Provide the [X, Y] coordinate of the cell's center where the given text is located.  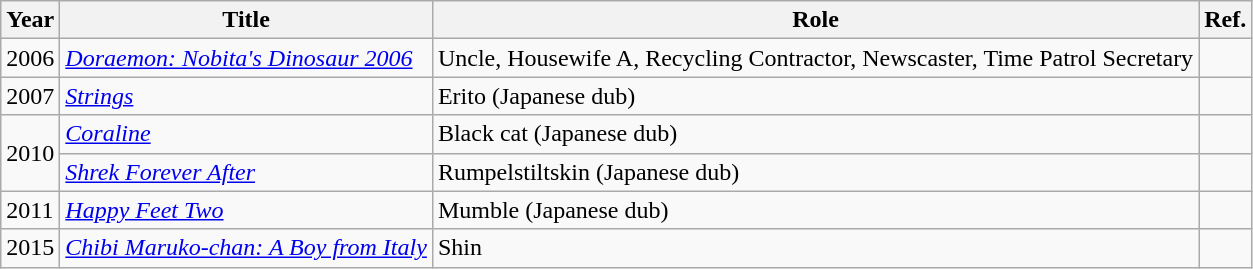
Rumpelstiltskin (Japanese dub) [815, 172]
Chibi Maruko-chan: A Boy from Italy [246, 248]
Shin [815, 248]
Year [30, 20]
2006 [30, 58]
Uncle, Housewife A, Recycling Contractor, Newscaster, Time Patrol Secretary [815, 58]
Black cat (Japanese dub) [815, 134]
Mumble (Japanese dub) [815, 210]
Happy Feet Two [246, 210]
2015 [30, 248]
Role [815, 20]
Doraemon: Nobita's Dinosaur 2006 [246, 58]
Ref. [1226, 20]
2007 [30, 96]
Coraline [246, 134]
Title [246, 20]
2010 [30, 153]
2011 [30, 210]
Strings [246, 96]
Erito (Japanese dub) [815, 96]
Shrek Forever After [246, 172]
